Determine the (x, y) coordinate at the center of the cell enclosing the given text.  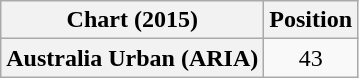
Chart (2015) (132, 20)
Position (311, 20)
43 (311, 58)
Australia Urban (ARIA) (132, 58)
